Scan for the cell matching the given text and deliver its (x, y) coordinate at center. 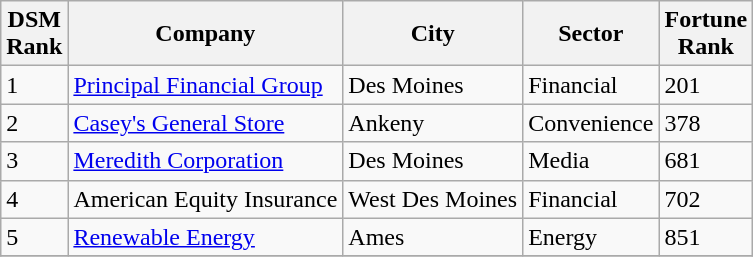
Media (591, 161)
681 (706, 161)
Energy (591, 237)
West Des Moines (433, 199)
Sector (591, 34)
Company (206, 34)
2 (34, 123)
Ankeny (433, 123)
Casey's General Store (206, 123)
378 (706, 123)
1 (34, 85)
201 (706, 85)
Renewable Energy (206, 237)
City (433, 34)
Principal Financial Group (206, 85)
Ames (433, 237)
3 (34, 161)
4 (34, 199)
851 (706, 237)
Convenience (591, 123)
DSMRank (34, 34)
5 (34, 237)
Meredith Corporation (206, 161)
FortuneRank (706, 34)
American Equity Insurance (206, 199)
702 (706, 199)
